Detect which cell encompasses the target text, then output its [X, Y] center coordinate. 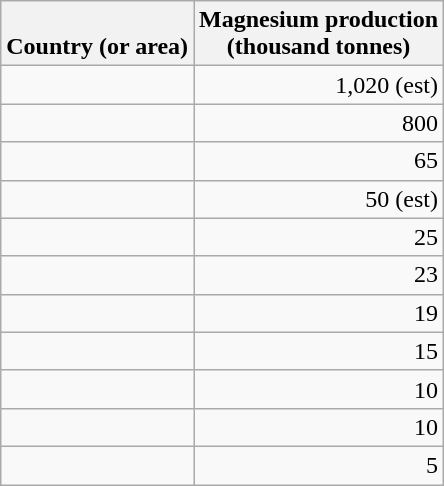
5 [319, 465]
65 [319, 161]
19 [319, 313]
Country (or area) [98, 34]
25 [319, 237]
Magnesium production(thousand tonnes) [319, 34]
15 [319, 351]
1,020 (est) [319, 85]
23 [319, 275]
50 (est) [319, 199]
800 [319, 123]
